Return the (x, y) coordinate for the center point of the cell that contains the specified text.  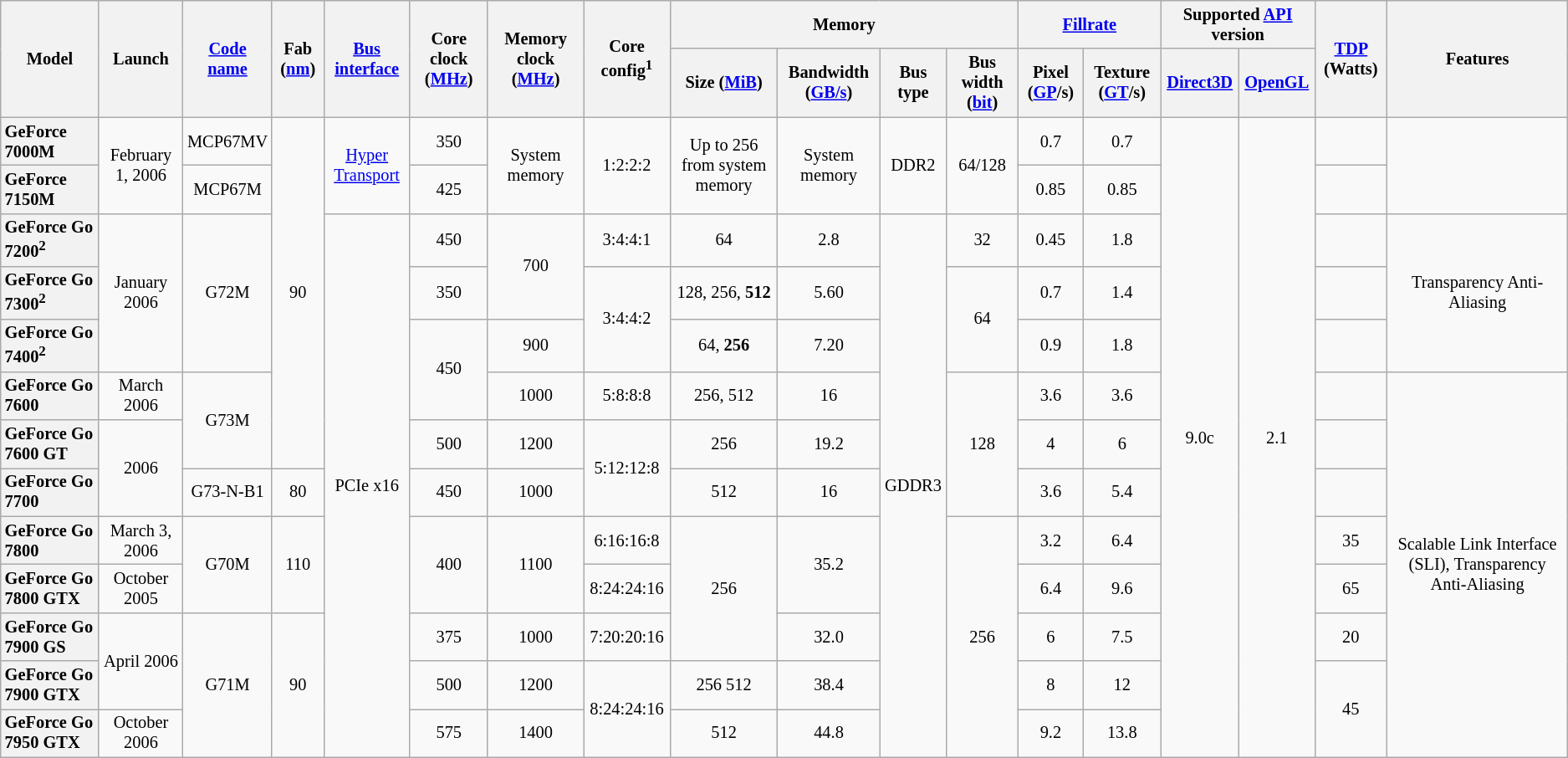
12 (1122, 685)
900 (535, 345)
3.2 (1050, 540)
Texture (GT/s) (1122, 83)
2.8 (829, 239)
Size (MiB) (724, 83)
GeForce Go 7600 (50, 396)
3:4:4:2 (627, 319)
Core clock (MHz) (448, 59)
3:4:4:1 (627, 239)
Bus width (bit) (983, 83)
32 (983, 239)
April 2006 (140, 661)
G71M (227, 684)
Bus interface (366, 59)
110 (298, 564)
GeForce Go 7600 GT (50, 443)
Features (1477, 59)
8 (1050, 685)
Memory clock (MHz) (535, 59)
1:2:2:2 (627, 166)
Code name (227, 59)
October 2006 (140, 733)
44.8 (829, 733)
GeForce Go 7700 (50, 492)
7.20 (829, 345)
GeForce Go 7800 (50, 540)
Fillrate (1089, 24)
128, 256, 512 (724, 293)
64, 256 (724, 345)
January 2006 (140, 293)
256, 512 (724, 396)
5.4 (1122, 492)
GeForce Go 7950 GTX (50, 733)
PCIe x16 (366, 485)
64/128 (983, 166)
GeForce Go 7900 GTX (50, 685)
MCP67MV (227, 141)
32.0 (829, 637)
GeForce Go 7900 GS (50, 637)
2006 (140, 467)
0.45 (1050, 239)
GeForce Go 73002 (50, 293)
5:8:8:8 (627, 396)
45 (1351, 709)
G72M (227, 293)
2.1 (1276, 437)
OpenGL (1276, 83)
Launch (140, 59)
March 2006 (140, 396)
MCP67M (227, 189)
80 (298, 492)
Direct3D (1199, 83)
Bus type (913, 83)
5:12:12:8 (627, 467)
13.8 (1122, 733)
35.2 (829, 564)
1100 (535, 564)
GeForce 7150M (50, 189)
Bandwidth (GB/s) (829, 83)
19.2 (829, 443)
October 2005 (140, 588)
375 (448, 637)
7:20:20:16 (627, 637)
1400 (535, 733)
1.4 (1122, 293)
6:16:16:8 (627, 540)
February 1, 2006 (140, 166)
DDR2 (913, 166)
700 (535, 266)
GeForce Go 72002 (50, 239)
G73-N-B1 (227, 492)
Core config1 (627, 59)
20 (1351, 637)
9.2 (1050, 733)
G70M (227, 564)
GeForce 7000M (50, 141)
256 512 (724, 685)
G73M (227, 420)
Fab (nm) (298, 59)
GDDR3 (913, 485)
Scalable Link Interface (SLI), Transparency Anti-Aliasing (1477, 564)
9.0c (1199, 437)
4 (1050, 443)
9.6 (1122, 588)
575 (448, 733)
Up to 256 from system memory (724, 166)
March 3, 2006 (140, 540)
TDP (Watts) (1351, 59)
GeForce Go 74002 (50, 345)
Transparency Anti-Aliasing (1477, 293)
Model (50, 59)
400 (448, 564)
7.5 (1122, 637)
5.60 (829, 293)
35 (1351, 540)
38.4 (829, 685)
0.9 (1050, 345)
GeForce Go 7800 GTX (50, 588)
Hyper Transport (366, 166)
128 (983, 443)
Pixel (GP/s) (1050, 83)
425 (448, 189)
Supported API version (1238, 24)
Memory (844, 24)
65 (1351, 588)
